Identify which cell holds the provided text, then report its (x, y) central coordinate. 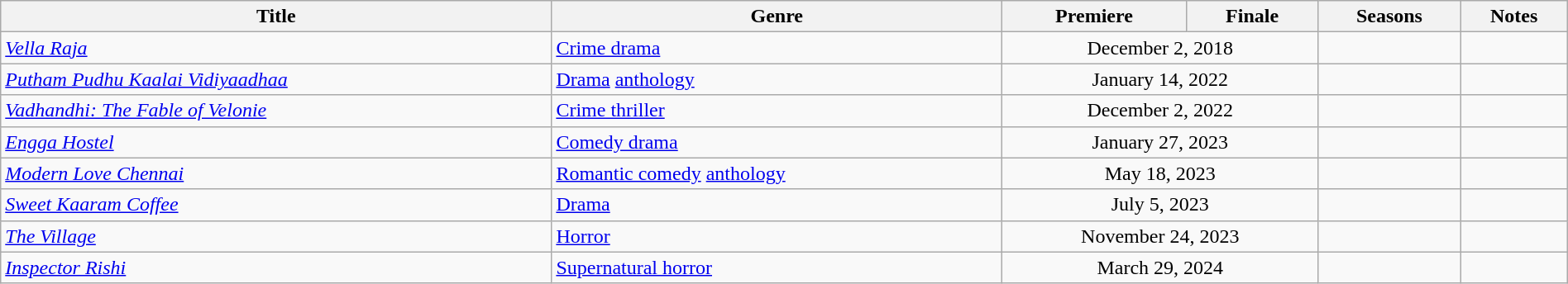
Drama (777, 205)
Engga Hostel (276, 142)
Drama anthology (777, 79)
December 2, 2018 (1160, 48)
Crime drama (777, 48)
Inspector Rishi (276, 267)
Supernatural horror (777, 267)
May 18, 2023 (1160, 173)
January 27, 2023 (1160, 142)
The Village (276, 236)
Premiere (1095, 17)
Vadhandhi: The Fable of Velonie (276, 111)
Romantic comedy anthology (777, 173)
Notes (1513, 17)
Vella Raja (276, 48)
Comedy drama (777, 142)
Horror (777, 236)
March 29, 2024 (1160, 267)
July 5, 2023 (1160, 205)
Putham Pudhu Kaalai Vidiyaadhaa (276, 79)
Title (276, 17)
December 2, 2022 (1160, 111)
November 24, 2023 (1160, 236)
Modern Love Chennai (276, 173)
January 14, 2022 (1160, 79)
Crime thriller (777, 111)
Sweet Kaaram Coffee (276, 205)
Seasons (1389, 17)
Finale (1252, 17)
Genre (777, 17)
